Return the (x, y) coordinate for the center point of the cell that contains the specified text.  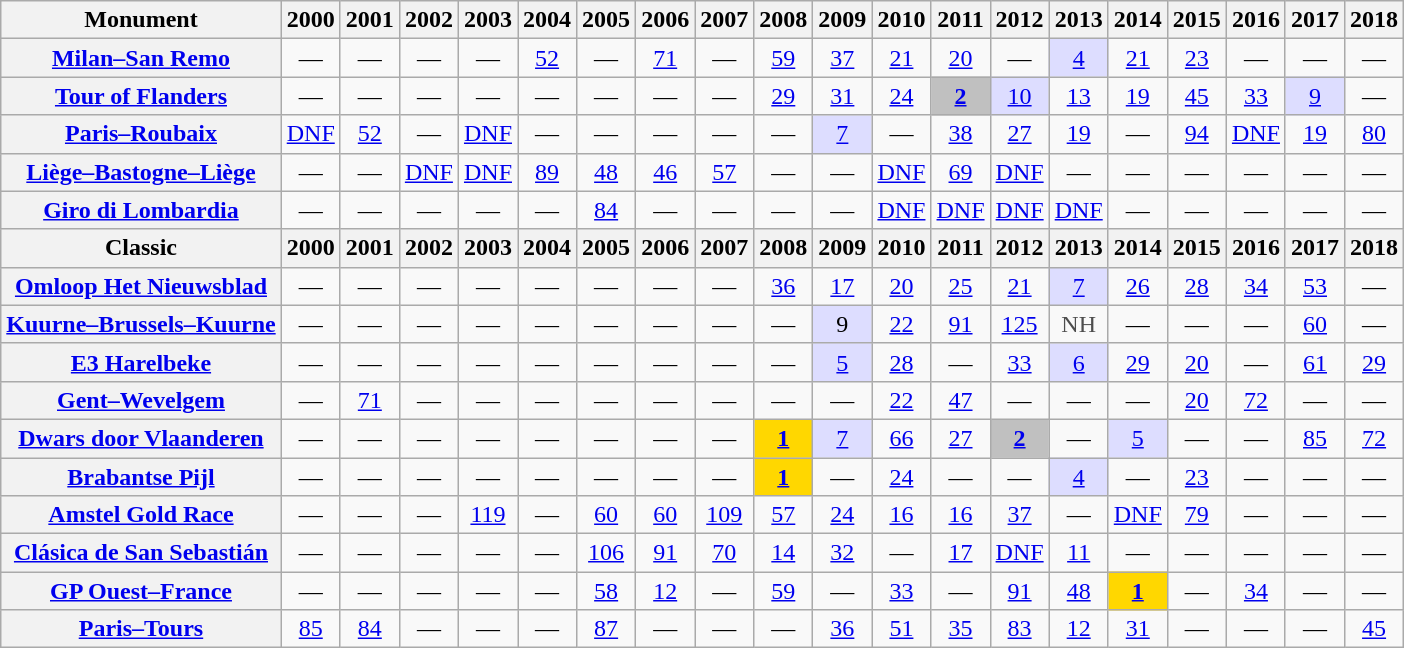
Classic (141, 248)
Paris–Roubaix (141, 134)
119 (488, 515)
35 (960, 629)
38 (960, 134)
26 (1138, 286)
46 (666, 172)
47 (960, 400)
11 (1078, 553)
51 (902, 629)
69 (960, 172)
E3 Harelbeke (141, 362)
Omloop Het Nieuwsblad (141, 286)
Gent–Wevelgem (141, 400)
61 (1314, 362)
25 (960, 286)
109 (724, 515)
10 (1020, 96)
Brabantse Pijl (141, 477)
Milan–San Remo (141, 58)
13 (1078, 96)
6 (1078, 362)
125 (1020, 324)
Kuurne–Brussels–Kuurne (141, 324)
106 (606, 553)
89 (548, 172)
Monument (141, 20)
Giro di Lombardia (141, 210)
70 (724, 553)
NH (1078, 324)
Liège–Bastogne–Liège (141, 172)
53 (1314, 286)
32 (842, 553)
Clásica de San Sebastián (141, 553)
14 (784, 553)
Tour of Flanders (141, 96)
83 (1020, 629)
79 (1196, 515)
94 (1196, 134)
Paris–Tours (141, 629)
Amstel Gold Race (141, 515)
87 (606, 629)
GP Ouest–France (141, 591)
58 (606, 591)
66 (902, 438)
Dwars door Vlaanderen (141, 438)
80 (1374, 134)
